Detect which cell encompasses the target text, then output its (X, Y) center coordinate. 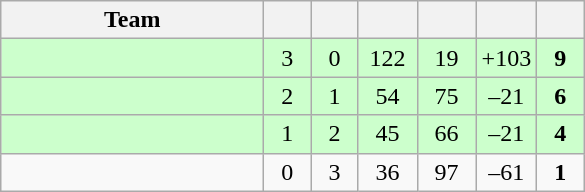
97 (446, 172)
19 (446, 58)
122 (388, 58)
6 (560, 96)
66 (446, 134)
+103 (506, 58)
Team (132, 20)
4 (560, 134)
9 (560, 58)
36 (388, 172)
54 (388, 96)
75 (446, 96)
45 (388, 134)
–61 (506, 172)
